Return the [X, Y] coordinate for the center point of the cell that contains the specified text.  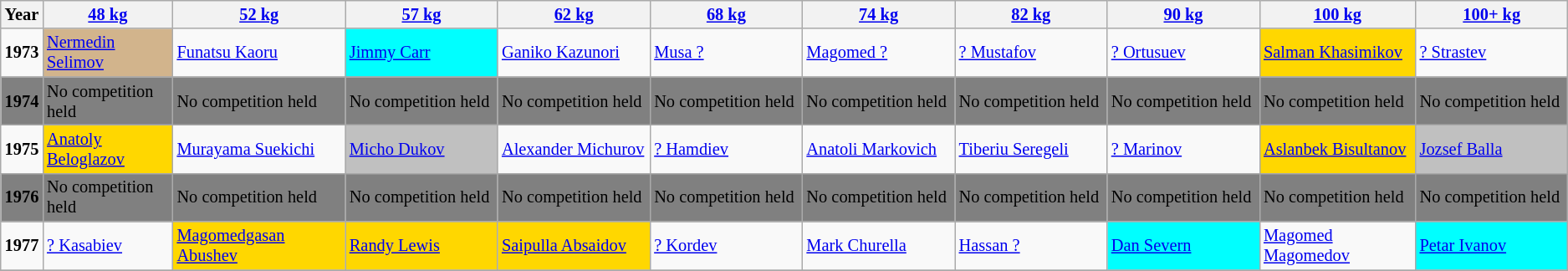
1973 [22, 53]
? Mustafov [1031, 53]
Micho Dukov [421, 149]
Jimmy Carr [421, 53]
Magomedgasan Abushev [259, 246]
Funatsu Kaoru [259, 53]
? Marinov [1183, 149]
74 kg [879, 14]
? Ortusuev [1183, 53]
Magomed Magomedov [1338, 246]
? Kasabiev [107, 246]
Tiberiu Seregeli [1031, 149]
Musa ? [726, 53]
Ganiko Kazunori [574, 53]
Anatoli Markovich [879, 149]
? Strastev [1492, 53]
Murayama Suekichi [259, 149]
? Kordev [726, 246]
1977 [22, 246]
Randy Lewis [421, 246]
48 kg [107, 14]
100+ kg [1492, 14]
Magomed ? [879, 53]
100 kg [1338, 14]
1976 [22, 197]
Aslanbek Bisultanov [1338, 149]
Petar Ivanov [1492, 246]
Dan Severn [1183, 246]
Mark Churella [879, 246]
52 kg [259, 14]
82 kg [1031, 14]
Nermedin Selimov [107, 53]
Saipulla Absaidov [574, 246]
? Hamdiev [726, 149]
Salman Khasimikov [1338, 53]
Jozsef Balla [1492, 149]
Alexander Michurov [574, 149]
Anatoly Beloglazov [107, 149]
57 kg [421, 14]
90 kg [1183, 14]
68 kg [726, 14]
Year [22, 14]
1975 [22, 149]
Hassan ? [1031, 246]
1974 [22, 101]
62 kg [574, 14]
